Find where the given text appears and provide that cell's center as [X, Y] coordinate. 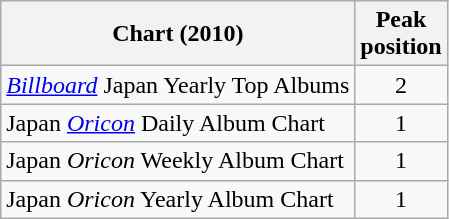
2 [401, 85]
Japan Oricon Yearly Album Chart [178, 199]
Chart (2010) [178, 34]
Billboard Japan Yearly Top Albums [178, 85]
Japan Oricon Daily Album Chart [178, 123]
Peakposition [401, 34]
Japan Oricon Weekly Album Chart [178, 161]
